Capture the cell that displays the provided text and extract its [X, Y] central coordinate. 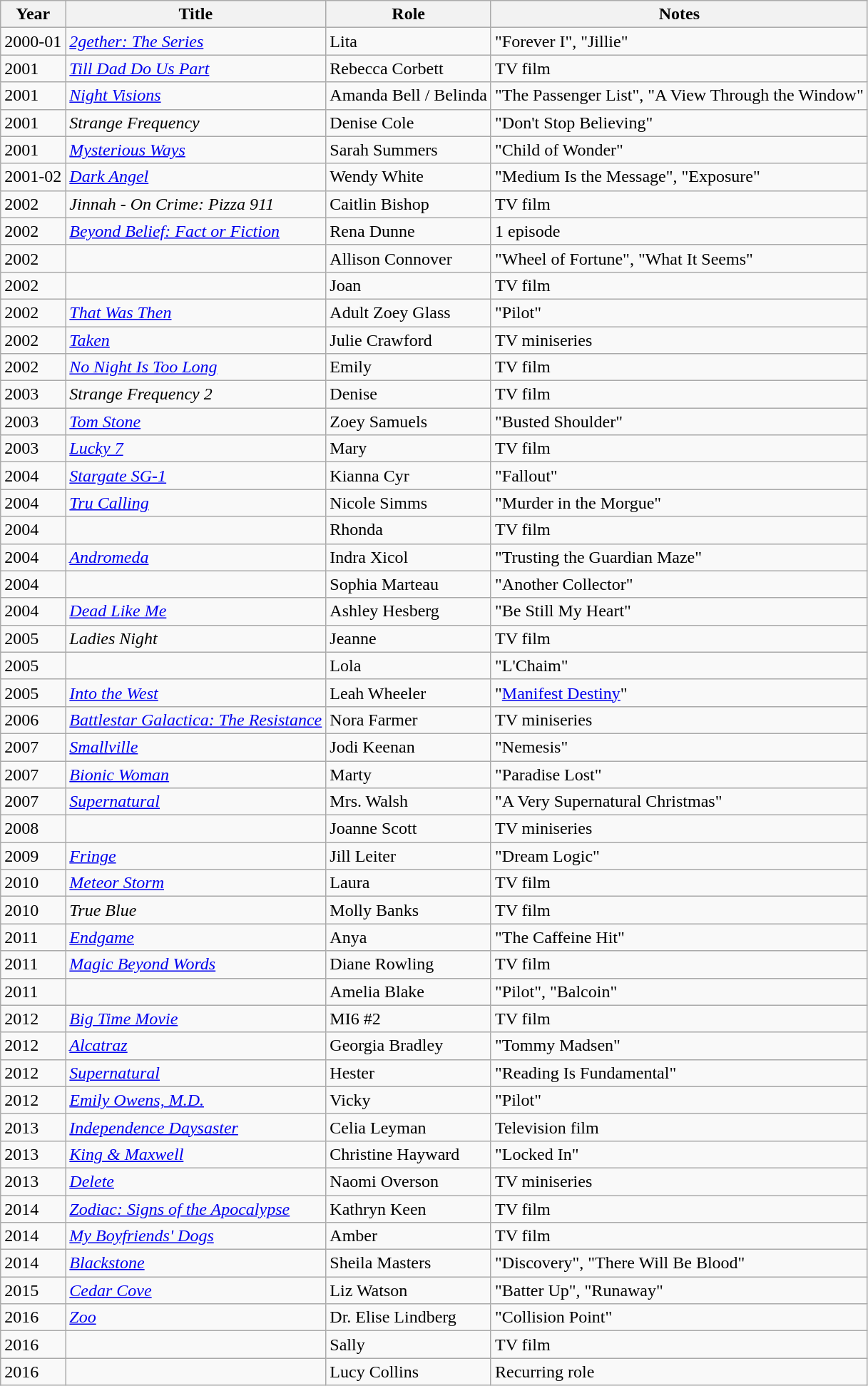
Christine Hayward [409, 1154]
Kianna Cyr [409, 476]
Endgame [195, 937]
Amelia Blake [409, 992]
2008 [33, 829]
"Be Still My Heart" [679, 611]
Magic Beyond Words [195, 964]
"Manifest Destiny" [679, 693]
"Murder in the Morgue" [679, 503]
That Was Then [195, 312]
Dr. Elise Lindberg [409, 1318]
Liz Watson [409, 1290]
"Busted Shoulder" [679, 422]
Jinnah - On Crime: Pizza 911 [195, 204]
"Another Collector" [679, 584]
Molly Banks [409, 910]
Strange Frequency 2 [195, 394]
Blackstone [195, 1263]
Jeanne [409, 638]
Rhonda [409, 530]
"Collision Point" [679, 1318]
Julie Crawford [409, 340]
Till Dad Do Us Part [195, 68]
2gether: The Series [195, 41]
Laura [409, 883]
"Reading Is Fundamental" [679, 1073]
Fringe [195, 856]
"Locked In" [679, 1154]
King & Maxwell [195, 1154]
Mrs. Walsh [409, 802]
Sophia Marteau [409, 584]
Amber [409, 1236]
Tom Stone [195, 422]
Joanne Scott [409, 829]
"Pilot", "Balcoin" [679, 992]
Kathryn Keen [409, 1209]
Allison Connover [409, 258]
"Wheel of Fortune", "What It Seems" [679, 258]
"L'Chaim" [679, 666]
Title [195, 14]
"Medium Is the Message", "Exposure" [679, 177]
Diane Rowling [409, 964]
Sheila Masters [409, 1263]
True Blue [195, 910]
"Batter Up", "Runaway" [679, 1290]
1 episode [679, 231]
Emily [409, 367]
Dark Angel [195, 177]
"Paradise Lost" [679, 774]
Bionic Woman [195, 774]
Georgia Bradley [409, 1046]
Tru Calling [195, 503]
Big Time Movie [195, 1019]
Lola [409, 666]
Smallville [195, 747]
Lucky 7 [195, 449]
Dead Like Me [195, 611]
"Fallout" [679, 476]
Taken [195, 340]
Vicky [409, 1100]
Beyond Belief: Fact or Fiction [195, 231]
MI6 #2 [409, 1019]
Amanda Bell / Belinda [409, 96]
Role [409, 14]
"The Caffeine Hit" [679, 937]
2000-01 [33, 41]
Indra Xicol [409, 557]
Notes [679, 14]
Sarah Summers [409, 150]
Zoey Samuels [409, 422]
Ladies Night [195, 638]
Independence Daysaster [195, 1127]
Night Visions [195, 96]
Lita [409, 41]
2001-02 [33, 177]
2015 [33, 1290]
Celia Leyman [409, 1127]
My Boyfriends' Dogs [195, 1236]
Delete [195, 1181]
Nicole Simms [409, 503]
Recurring role [679, 1372]
Rebecca Corbett [409, 68]
Jill Leiter [409, 856]
Joan [409, 285]
Nora Farmer [409, 720]
Television film [679, 1127]
Stargate SG-1 [195, 476]
No Night Is Too Long [195, 367]
Strange Frequency [195, 123]
"Tommy Madsen" [679, 1046]
Hester [409, 1073]
"Forever I", "Jillie" [679, 41]
Meteor Storm [195, 883]
2009 [33, 856]
Mary [409, 449]
Alcatraz [195, 1046]
Adult Zoey Glass [409, 312]
Caitlin Bishop [409, 204]
Year [33, 14]
Lucy Collins [409, 1372]
Wendy White [409, 177]
Zodiac: Signs of the Apocalypse [195, 1209]
Ashley Hesberg [409, 611]
2006 [33, 720]
Into the West [195, 693]
Zoo [195, 1318]
"Discovery", "There Will Be Blood" [679, 1263]
Denise [409, 394]
"Nemesis" [679, 747]
Marty [409, 774]
Sally [409, 1345]
Rena Dunne [409, 231]
"A Very Supernatural Christmas" [679, 802]
Denise Cole [409, 123]
Cedar Cove [195, 1290]
Naomi Overson [409, 1181]
"The Passenger List", "A View Through the Window" [679, 96]
"Don't Stop Believing" [679, 123]
Emily Owens, M.D. [195, 1100]
Anya [409, 937]
"Child of Wonder" [679, 150]
Andromeda [195, 557]
"Dream Logic" [679, 856]
Jodi Keenan [409, 747]
"Trusting the Guardian Maze" [679, 557]
Leah Wheeler [409, 693]
Mysterious Ways [195, 150]
Battlestar Galactica: The Resistance [195, 720]
